Search for the cell housing the specified text and yield its (x, y) center coordinate. 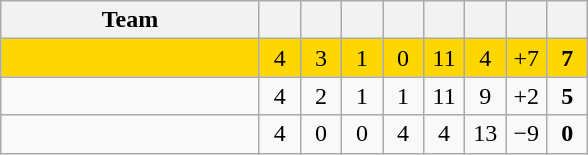
+7 (526, 58)
7 (568, 58)
3 (320, 58)
Team (130, 20)
+2 (526, 96)
−9 (526, 134)
5 (568, 96)
2 (320, 96)
13 (486, 134)
9 (486, 96)
